Locate the cell with the specified text and output its [x, y] center coordinate. 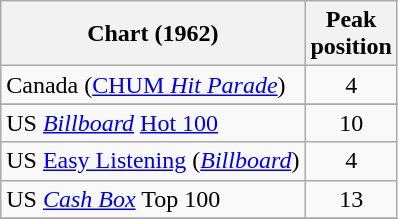
13 [351, 199]
US Billboard Hot 100 [153, 123]
Canada (CHUM Hit Parade) [153, 85]
Peakposition [351, 34]
US Easy Listening (Billboard) [153, 161]
Chart (1962) [153, 34]
US Cash Box Top 100 [153, 199]
10 [351, 123]
